Identify which cell holds the provided text, then report its (X, Y) central coordinate. 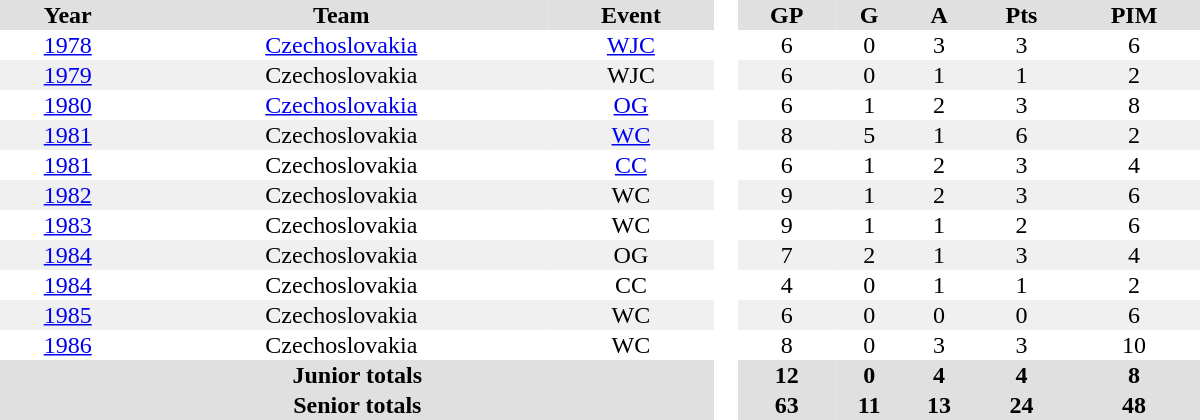
1986 (68, 345)
63 (786, 405)
Team (341, 15)
Pts (1022, 15)
24 (1022, 405)
A (939, 15)
Junior totals (358, 375)
1983 (68, 225)
10 (1134, 345)
Event (630, 15)
GP (786, 15)
5 (869, 135)
7 (786, 255)
12 (786, 375)
48 (1134, 405)
PIM (1134, 15)
1985 (68, 315)
G (869, 15)
Year (68, 15)
1980 (68, 105)
Senior totals (358, 405)
11 (869, 405)
13 (939, 405)
1982 (68, 195)
1978 (68, 45)
1979 (68, 75)
